Return [X, Y] of the center of cell containing provided text 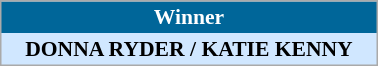
Winner [189, 17]
DONNA RYDER / KATIE KENNY [189, 49]
